Identify which cell holds the provided text, then report its [x, y] central coordinate. 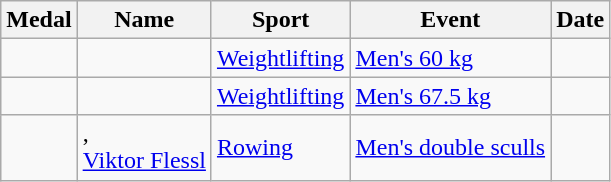
,Viktor Flessl [144, 148]
Men's 67.5 kg [450, 96]
Men's double sculls [450, 148]
Date [580, 20]
Rowing [280, 148]
Name [144, 20]
Men's 60 kg [450, 58]
Event [450, 20]
Medal [39, 20]
Sport [280, 20]
